Return [X, Y] of the center of cell containing provided text 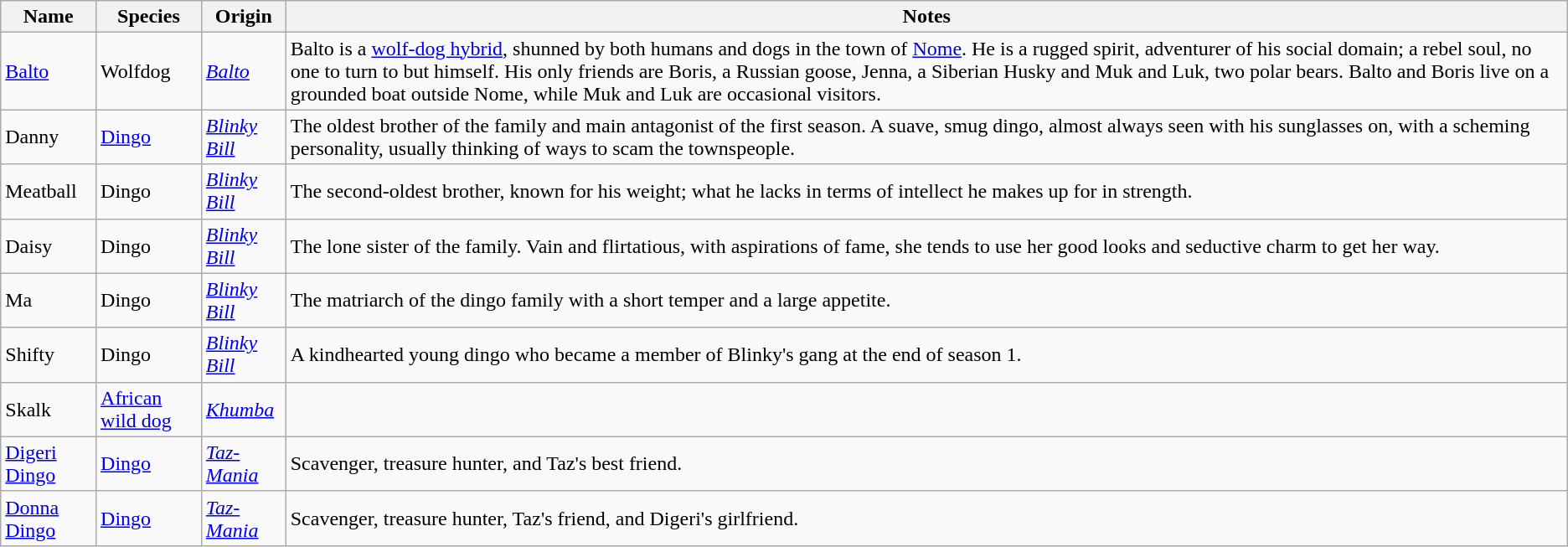
Shifty [49, 355]
The lone sister of the family. Vain and flirtatious, with aspirations of fame, she tends to use her good looks and seductive charm to get her way. [926, 246]
Scavenger, treasure hunter, Taz's friend, and Digeri's girlfriend. [926, 518]
Danny [49, 137]
The matriarch of the dingo family with a short temper and a large appetite. [926, 300]
A kindhearted young dingo who became a member of Blinky's gang at the end of season 1. [926, 355]
Khumba [243, 409]
Origin [243, 17]
The second-oldest brother, known for his weight; what he lacks in terms of intellect he makes up for in strength. [926, 191]
Meatball [49, 191]
Skalk [49, 409]
Ma [49, 300]
Digeri Dingo [49, 464]
Notes [926, 17]
Species [149, 17]
Wolfdog [149, 71]
Donna Dingo [49, 518]
Name [49, 17]
African wild dog [149, 409]
Daisy [49, 246]
Scavenger, treasure hunter, and Taz's best friend. [926, 464]
